Scan for the cell matching the given text and deliver its (X, Y) coordinate at center. 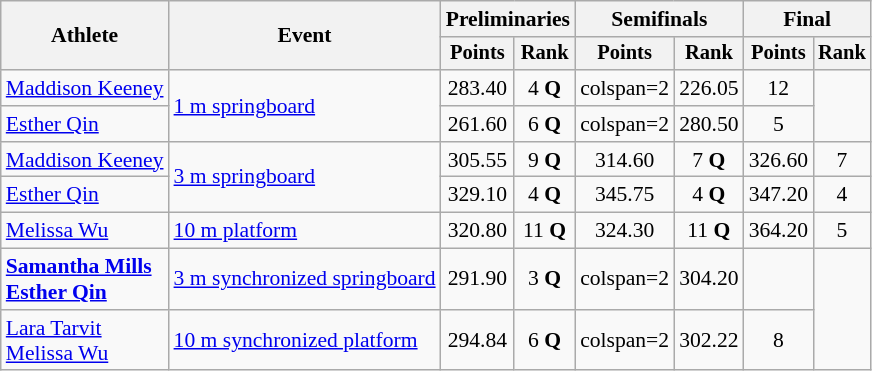
294.84 (478, 340)
345.75 (624, 195)
314.60 (624, 160)
3 m synchronized springboard (305, 280)
329.10 (478, 195)
Final (808, 19)
324.30 (624, 231)
7 Q (708, 160)
261.60 (478, 124)
320.80 (478, 231)
326.60 (778, 160)
3 m springboard (305, 178)
10 m platform (305, 231)
283.40 (478, 88)
4 (842, 195)
Semifinals (660, 19)
305.55 (478, 160)
291.90 (478, 280)
12 (778, 88)
304.20 (708, 280)
Event (305, 36)
3 Q (544, 280)
1 m springboard (305, 106)
Preliminaries (508, 19)
10 m synchronized platform (305, 340)
Samantha MillsEsther Qin (85, 280)
364.20 (778, 231)
302.22 (708, 340)
280.50 (708, 124)
226.05 (708, 88)
Melissa Wu (85, 231)
347.20 (778, 195)
9 Q (544, 160)
7 (842, 160)
Lara TarvitMelissa Wu (85, 340)
Athlete (85, 36)
8 (778, 340)
